Pinpoint the cell where the given text exists, returning its (X, Y) midpoint coordinate. 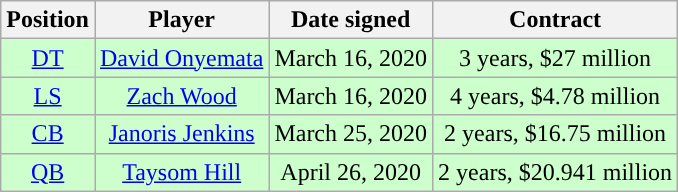
Date signed (351, 20)
2 years, $20.941 million (556, 172)
CB (48, 134)
2 years, $16.75 million (556, 134)
LS (48, 96)
QB (48, 172)
March 25, 2020 (351, 134)
Taysom Hill (181, 172)
DT (48, 58)
Janoris Jenkins (181, 134)
Position (48, 20)
4 years, $4.78 million (556, 96)
Contract (556, 20)
Player (181, 20)
Zach Wood (181, 96)
David Onyemata (181, 58)
April 26, 2020 (351, 172)
3 years, $27 million (556, 58)
